Provide the [X, Y] coordinate of the cell's center where the given text is located.  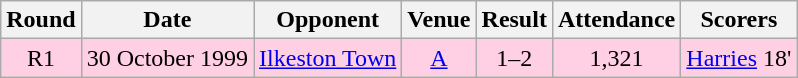
Harries 18' [739, 58]
Attendance [616, 20]
R1 [41, 58]
Round [41, 20]
30 October 1999 [167, 58]
Opponent [328, 20]
Result [514, 20]
A [439, 58]
1,321 [616, 58]
Venue [439, 20]
Ilkeston Town [328, 58]
Date [167, 20]
Scorers [739, 20]
1–2 [514, 58]
